Find where the given text appears and provide that cell's center as [X, Y] coordinate. 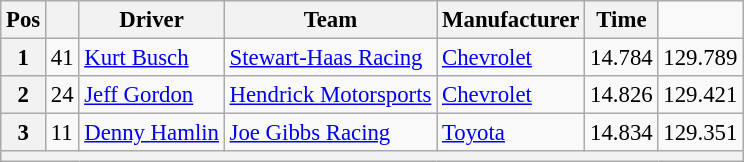
14.826 [622, 95]
129.351 [700, 133]
Kurt Busch [152, 58]
41 [62, 58]
11 [62, 133]
Toyota [511, 133]
Manufacturer [511, 20]
Denny Hamlin [152, 133]
2 [24, 95]
14.784 [622, 58]
Stewart-Haas Racing [330, 58]
Driver [152, 20]
Pos [24, 20]
1 [24, 58]
Hendrick Motorsports [330, 95]
129.421 [700, 95]
Time [622, 20]
129.789 [700, 58]
24 [62, 95]
3 [24, 133]
Joe Gibbs Racing [330, 133]
Jeff Gordon [152, 95]
Team [330, 20]
14.834 [622, 133]
